Return the [X, Y] coordinate for the center point of the cell that contains the specified text.  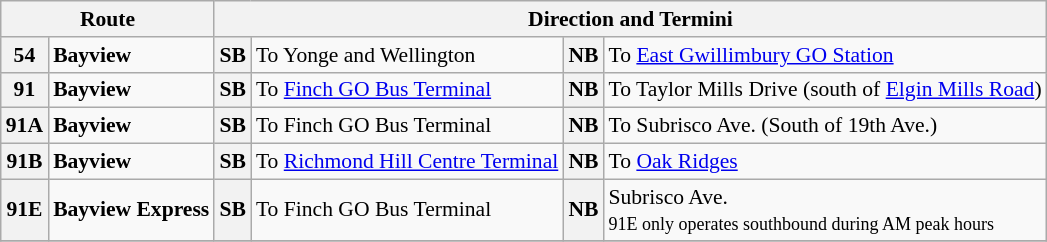
To Taylor Mills Drive (south of Elgin Mills Road) [824, 90]
Subrisco Ave.91E only operates southbound during AM peak hours [824, 210]
91A [24, 126]
To East Gwillimbury GO Station [824, 55]
To Richmond Hill Centre Terminal [407, 162]
91E [24, 210]
To Yonge and Wellington [407, 55]
Direction and Termini [630, 19]
54 [24, 55]
To Subrisco Ave. (South of 19th Ave.) [824, 126]
91 [24, 90]
To Oak Ridges [824, 162]
Bayview Express [131, 210]
91B [24, 162]
Route [108, 19]
